Scan for the cell matching the given text and deliver its (x, y) coordinate at center. 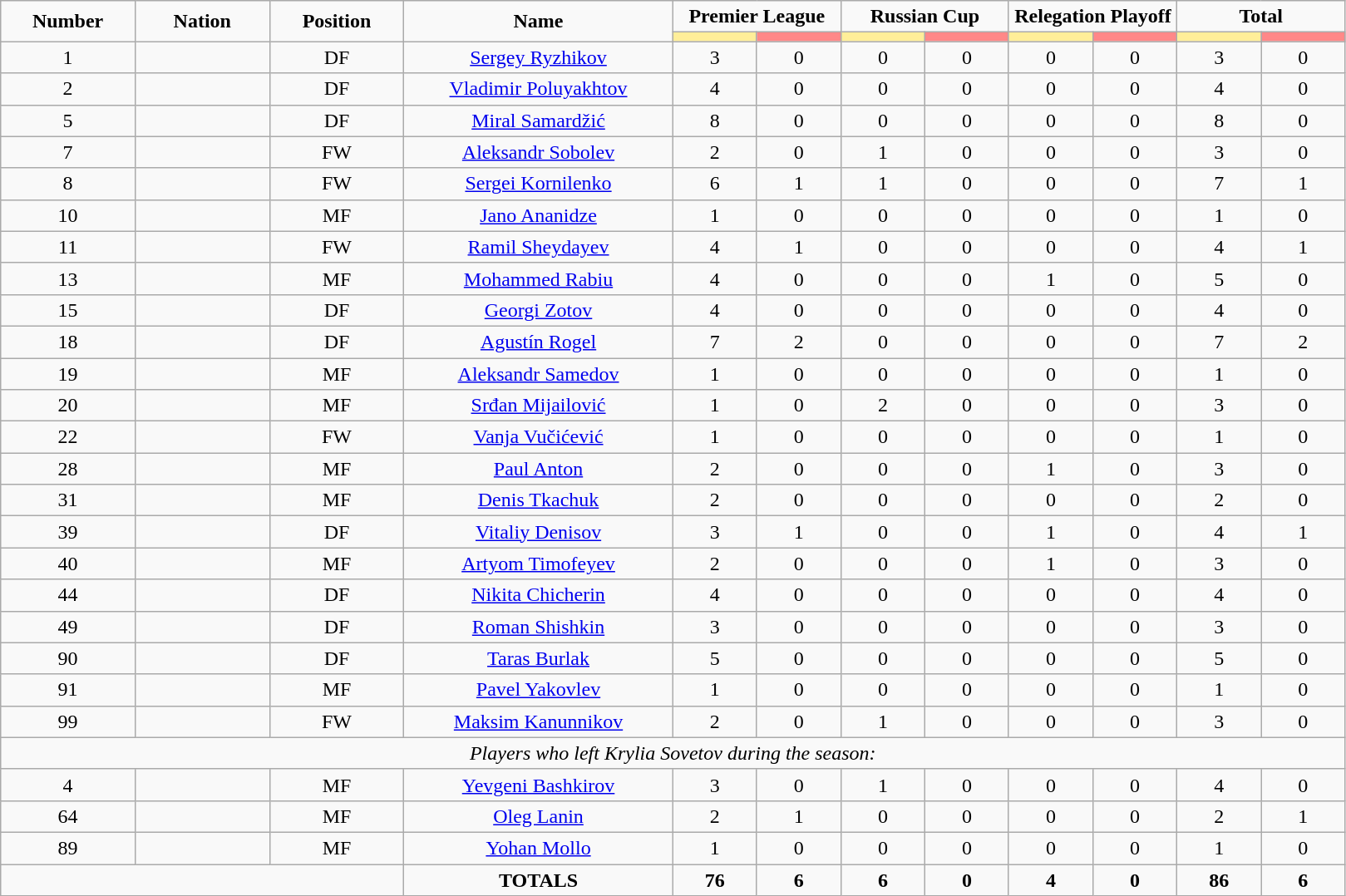
Pavel Yakovlev (539, 690)
Maksim Kanunnikov (539, 721)
Aleksandr Samedov (539, 373)
Players who left Krylia Sovetov during the season: (673, 753)
Russian Cup (924, 17)
Vitaliy Denisov (539, 532)
13 (68, 278)
Artyom Timofeyev (539, 564)
76 (715, 880)
49 (68, 627)
Denis Tkachuk (539, 500)
90 (68, 658)
Vanja Vučićević (539, 437)
19 (68, 373)
64 (68, 816)
31 (68, 500)
89 (68, 848)
Paul Anton (539, 469)
Nation (202, 22)
TOTALS (539, 880)
86 (1219, 880)
Yohan Mollo (539, 848)
Oleg Lanin (539, 816)
28 (68, 469)
99 (68, 721)
44 (68, 595)
18 (68, 342)
11 (68, 247)
Premier League (757, 17)
Name (539, 22)
Sergey Ryzhikov (539, 57)
Yevgeni Bashkirov (539, 785)
Mohammed Rabiu (539, 278)
Position (337, 22)
22 (68, 437)
Srđan Mijailović (539, 406)
40 (68, 564)
20 (68, 406)
10 (68, 215)
Miral Samardžić (539, 121)
Roman Shishkin (539, 627)
Jano Ananidze (539, 215)
15 (68, 310)
Relegation Playoff (1092, 17)
Agustín Rogel (539, 342)
Georgi Zotov (539, 310)
Ramil Sheydayev (539, 247)
91 (68, 690)
Number (68, 22)
Aleksandr Sobolev (539, 152)
Nikita Chicherin (539, 595)
Taras Burlak (539, 658)
Vladimir Poluyakhtov (539, 89)
Total (1261, 17)
39 (68, 532)
Sergei Kornilenko (539, 184)
